Identify which cell holds the provided text, then report its (X, Y) central coordinate. 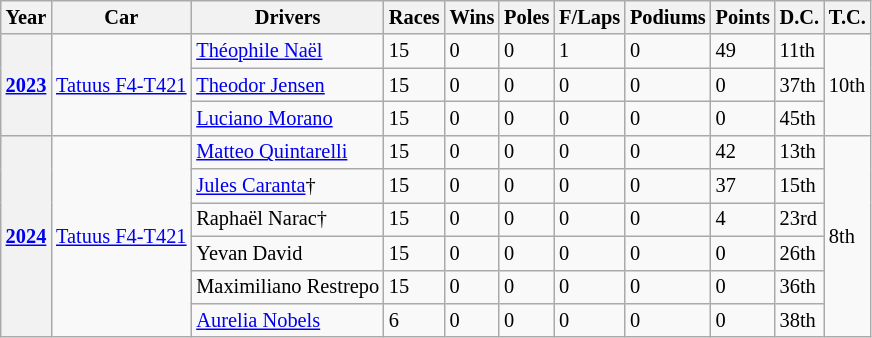
8th (848, 236)
Theodor Jensen (288, 85)
Raphaël Narac† (288, 219)
F/Laps (590, 17)
4 (743, 219)
37th (800, 85)
Jules Caranta† (288, 186)
13th (800, 152)
11th (800, 51)
Yevan David (288, 253)
49 (743, 51)
1 (590, 51)
42 (743, 152)
26th (800, 253)
38th (800, 320)
37 (743, 186)
D.C. (800, 17)
Year (26, 17)
23rd (800, 219)
10th (848, 84)
Poles (526, 17)
2024 (26, 236)
Points (743, 17)
Aurelia Nobels (288, 320)
Maximiliano Restrepo (288, 287)
Théophile Naël (288, 51)
Wins (472, 17)
2023 (26, 84)
Drivers (288, 17)
15th (800, 186)
Car (121, 17)
Matteo Quintarelli (288, 152)
6 (414, 320)
Races (414, 17)
T.C. (848, 17)
Podiums (668, 17)
45th (800, 118)
Luciano Morano (288, 118)
36th (800, 287)
